Locate the cell with the specified text and output its (x, y) center coordinate. 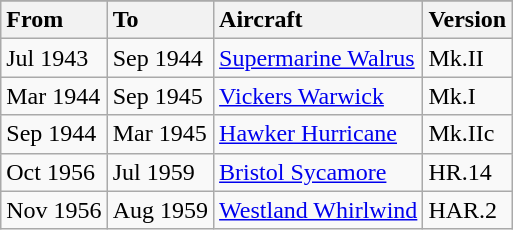
Bristol Sycamore (318, 172)
To (160, 20)
Supermarine Walrus (318, 58)
Sep 1945 (160, 96)
Mar 1944 (54, 96)
Westland Whirlwind (318, 210)
Hawker Hurricane (318, 134)
Version (468, 20)
Jul 1943 (54, 58)
Mk.II (468, 58)
Mk.I (468, 96)
Aircraft (318, 20)
From (54, 20)
Aug 1959 (160, 210)
Vickers Warwick (318, 96)
Oct 1956 (54, 172)
HAR.2 (468, 210)
Mk.IIc (468, 134)
Nov 1956 (54, 210)
HR.14 (468, 172)
Jul 1959 (160, 172)
Mar 1945 (160, 134)
